Provide the [x, y] coordinate of the cell's center where the given text is located.  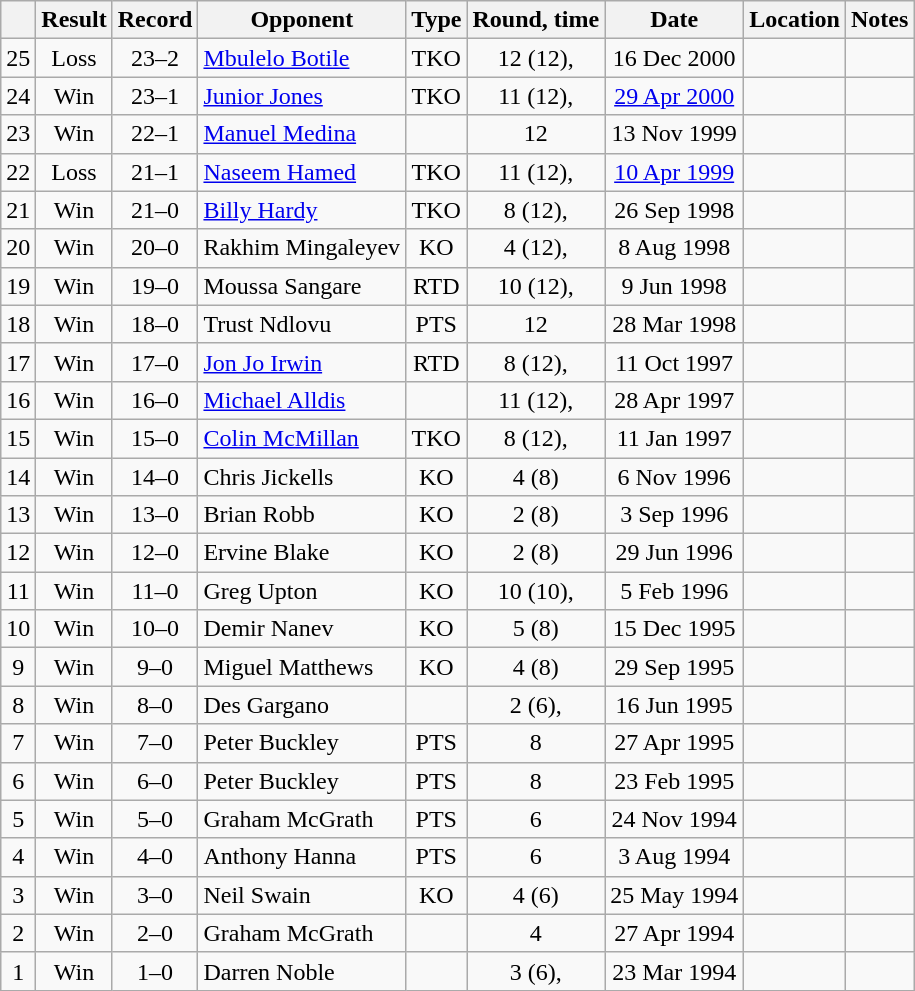
2 [18, 933]
Michael Alldis [302, 400]
21–0 [155, 210]
5 Feb 1996 [674, 591]
9 Jun 1998 [674, 286]
15 [18, 438]
13–0 [155, 515]
20 [18, 248]
9–0 [155, 667]
Trust Ndlovu [302, 324]
11 [18, 591]
23 [18, 134]
23 Feb 1995 [674, 781]
Jon Jo Irwin [302, 362]
15 Dec 1995 [674, 629]
27 Apr 1995 [674, 743]
Record [155, 20]
6–0 [155, 781]
16 [18, 400]
25 [18, 58]
Junior Jones [302, 96]
10 [18, 629]
Manuel Medina [302, 134]
Date [674, 20]
8 Aug 1998 [674, 248]
28 Mar 1998 [674, 324]
Rakhim Mingaleyev [302, 248]
29 Sep 1995 [674, 667]
Colin McMillan [302, 438]
7 [18, 743]
16 Jun 1995 [674, 705]
Darren Noble [302, 971]
23–2 [155, 58]
Anthony Hanna [302, 857]
12–0 [155, 553]
25 May 1994 [674, 895]
26 Sep 1998 [674, 210]
10–0 [155, 629]
3 (6), [536, 971]
29 Apr 2000 [674, 96]
4–0 [155, 857]
1 [18, 971]
19 [18, 286]
24 Nov 1994 [674, 819]
Des Gargano [302, 705]
Round, time [536, 20]
12 (12), [536, 58]
29 Jun 1996 [674, 553]
23–1 [155, 96]
Chris Jickells [302, 477]
Demir Nanev [302, 629]
14 [18, 477]
10 (10), [536, 591]
13 Nov 1999 [674, 134]
21–1 [155, 172]
11 Oct 1997 [674, 362]
5 (8) [536, 629]
Miguel Matthews [302, 667]
2–0 [155, 933]
11–0 [155, 591]
11 Jan 1997 [674, 438]
16 Dec 2000 [674, 58]
5–0 [155, 819]
24 [18, 96]
18–0 [155, 324]
5 [18, 819]
9 [18, 667]
3–0 [155, 895]
Naseem Hamed [302, 172]
4 (6) [536, 895]
Ervine Blake [302, 553]
6 Nov 1996 [674, 477]
3 Sep 1996 [674, 515]
17–0 [155, 362]
19–0 [155, 286]
Opponent [302, 20]
1–0 [155, 971]
Billy Hardy [302, 210]
Result [74, 20]
Location [795, 20]
27 Apr 1994 [674, 933]
Brian Robb [302, 515]
Greg Upton [302, 591]
21 [18, 210]
8–0 [155, 705]
13 [18, 515]
7–0 [155, 743]
Notes [879, 20]
16–0 [155, 400]
20–0 [155, 248]
2 (6), [536, 705]
22–1 [155, 134]
10 Apr 1999 [674, 172]
3 [18, 895]
15–0 [155, 438]
Type [436, 20]
Neil Swain [302, 895]
28 Apr 1997 [674, 400]
3 Aug 1994 [674, 857]
17 [18, 362]
Mbulelo Botile [302, 58]
4 (12), [536, 248]
18 [18, 324]
23 Mar 1994 [674, 971]
10 (12), [536, 286]
14–0 [155, 477]
22 [18, 172]
Moussa Sangare [302, 286]
